For the text-containing cell, return its midpoint in (x, y) coordinate format. 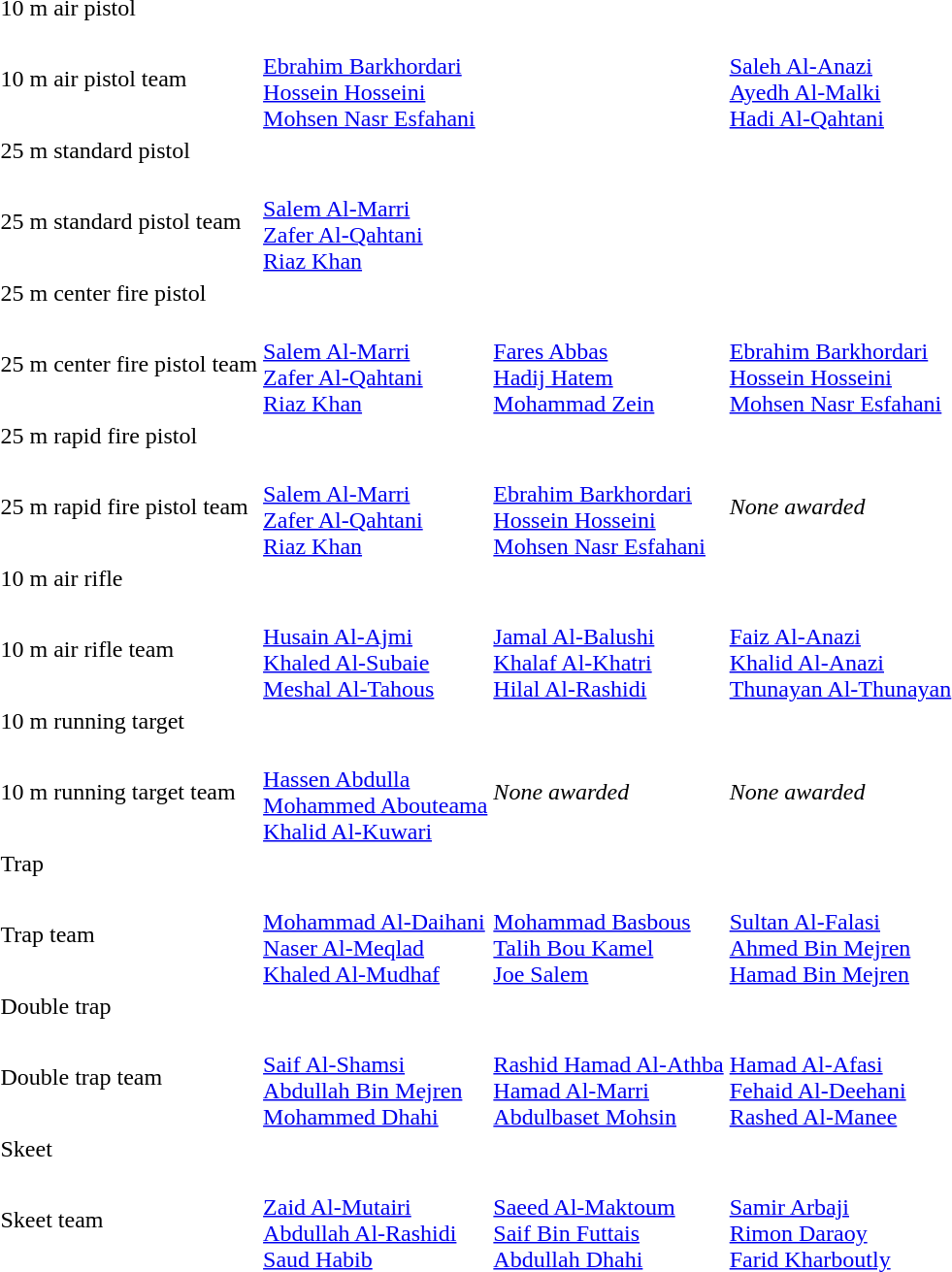
Fares AbbasHadij HatemMohammad Zein (608, 365)
Mohammad BasbousTalih Bou KamelJoe Salem (608, 935)
Saif Al-ShamsiAbdullah Bin MejrenMohammed Dhahi (376, 1077)
Husain Al-AjmiKhaled Al-SubaieMeshal Al-Tahous (376, 650)
None awarded (608, 792)
Rashid Hamad Al-AthbaHamad Al-MarriAbdulbaset Mohsin (608, 1077)
Jamal Al-BalushiKhalaf Al-KhatriHilal Al-Rashidi (608, 650)
Hassen AbdullaMohammed AbouteamaKhalid Al-Kuwari (376, 792)
Mohammad Al-DaihaniNaser Al-MeqladKhaled Al-Mudhaf (376, 935)
